Identify which cell holds the provided text, then report its [x, y] central coordinate. 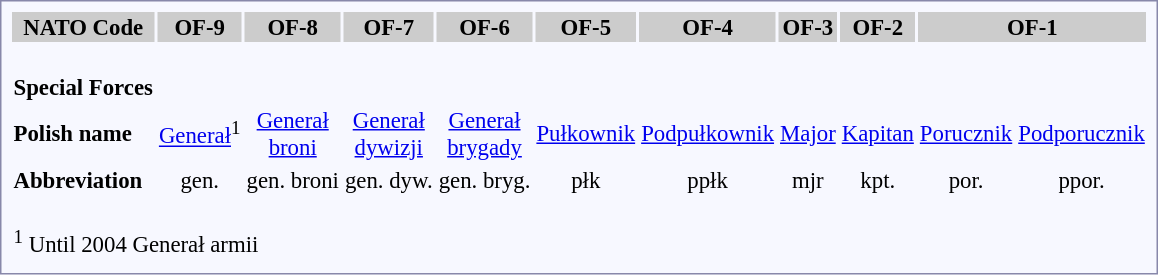
OF-6 [484, 27]
Porucznik [966, 134]
Kapitan [878, 134]
Major [808, 134]
gen. [200, 180]
Podporucznik [1082, 134]
OF-9 [200, 27]
Generałbrygady [484, 134]
płk [586, 180]
Special Forces [83, 74]
OF-4 [708, 27]
OF-8 [292, 27]
gen. dyw. [388, 180]
OF-2 [878, 27]
ppor. [1082, 180]
Polish name [83, 134]
OF-1 [1032, 27]
ppłk [708, 180]
1 Until 2004 Generał armii [223, 229]
NATO Code [83, 27]
gen. bryg. [484, 180]
mjr [808, 180]
OF-7 [388, 27]
OF-5 [586, 27]
por. [966, 180]
kpt. [878, 180]
gen. broni [292, 180]
OF-3 [808, 27]
Abbreviation [83, 180]
Pułkownik [586, 134]
Generał1 [200, 134]
Podpułkownik [708, 134]
Generałdywizji [388, 134]
Generałbroni [292, 134]
